Capture the cell that displays the provided text and extract its (x, y) central coordinate. 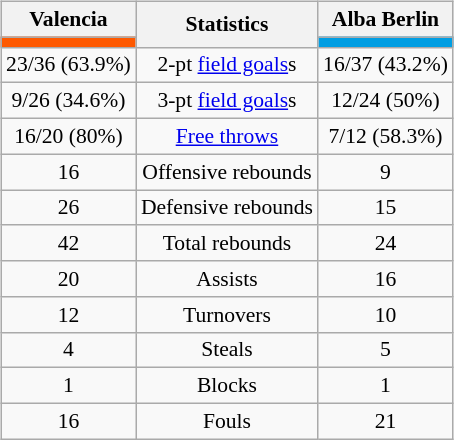
2-pt field goalss (227, 65)
Free throws (227, 136)
21 (386, 421)
12/24 (50%) (386, 101)
Fouls (227, 421)
9/26 (34.6%) (68, 101)
Valencia (68, 19)
3-pt field goalss (227, 101)
12 (68, 314)
15 (386, 208)
16/37 (43.2%) (386, 65)
16/20 (80%) (68, 136)
Defensive rebounds (227, 208)
Steals (227, 350)
Blocks (227, 386)
Alba Berlin (386, 19)
24 (386, 243)
26 (68, 208)
Offensive rebounds (227, 172)
5 (386, 350)
10 (386, 314)
42 (68, 243)
7/12 (58.3%) (386, 136)
9 (386, 172)
4 (68, 350)
Turnovers (227, 314)
Total rebounds (227, 243)
Assists (227, 279)
Statistics (227, 24)
23/36 (63.9%) (68, 65)
20 (68, 279)
